Find where the given text appears and provide that cell's center as [X, Y] coordinate. 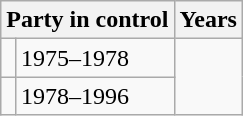
Party in control [88, 20]
Years [208, 20]
1978–1996 [94, 96]
1975–1978 [94, 58]
